Locate the cell with the specified text and output its [X, Y] center coordinate. 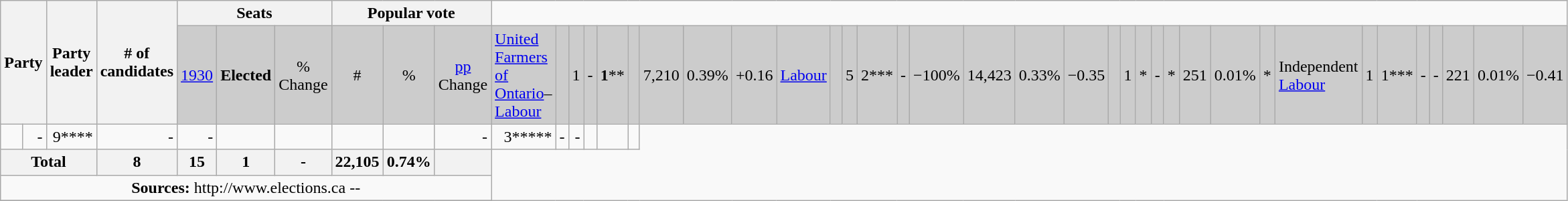
−0.41 [1545, 75]
% [408, 75]
United Farmers of Ontario–Labour [524, 75]
pp Change [463, 75]
# [358, 75]
Popular vote [411, 13]
0.33% [1039, 75]
7,210 [661, 75]
22,105 [358, 162]
221 [1458, 75]
−100% [937, 75]
251 [1194, 75]
0.74% [408, 162]
Total [48, 162]
1930 [197, 75]
Labour [803, 75]
Sources: http://www.elections.ca -- [246, 188]
5 [849, 75]
8 [137, 162]
1** [612, 75]
9**** [71, 137]
Party leader [71, 62]
+0.16 [754, 75]
# of candidates [137, 62]
3***** [524, 137]
Seats [254, 13]
−0.35 [1086, 75]
Independent Labour [1318, 75]
14,423 [990, 75]
0.39% [707, 75]
Elected [246, 75]
1*** [1397, 75]
15 [197, 162]
2*** [877, 75]
% Change [303, 75]
Party [23, 62]
